Provide the [X, Y] coordinate of the cell's center where the given text is located.  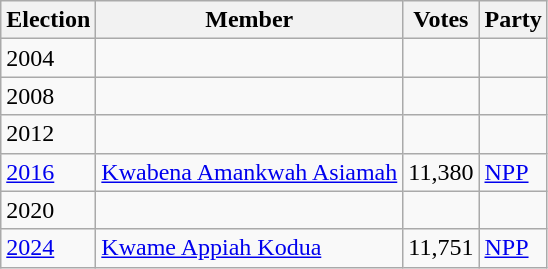
2024 [48, 248]
Member [250, 20]
11,380 [441, 172]
Election [48, 20]
Party [513, 20]
2008 [48, 96]
2012 [48, 134]
2016 [48, 172]
2020 [48, 210]
11,751 [441, 248]
Kwabena Amankwah Asiamah [250, 172]
2004 [48, 58]
Kwame Appiah Kodua [250, 248]
Votes [441, 20]
